Detect which cell encompasses the target text, then output its [x, y] center coordinate. 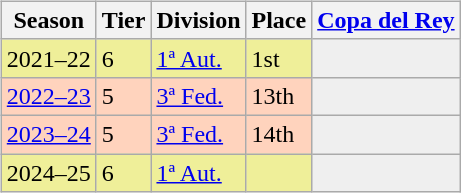
2024–25 [48, 173]
Tier [124, 20]
Season [48, 20]
14th [279, 134]
13th [279, 96]
2023–24 [48, 134]
Division [198, 20]
Place [279, 20]
2022–23 [48, 96]
1st [279, 58]
2021–22 [48, 58]
Copa del Rey [386, 20]
